For the text-containing cell, return its midpoint in [x, y] coordinate format. 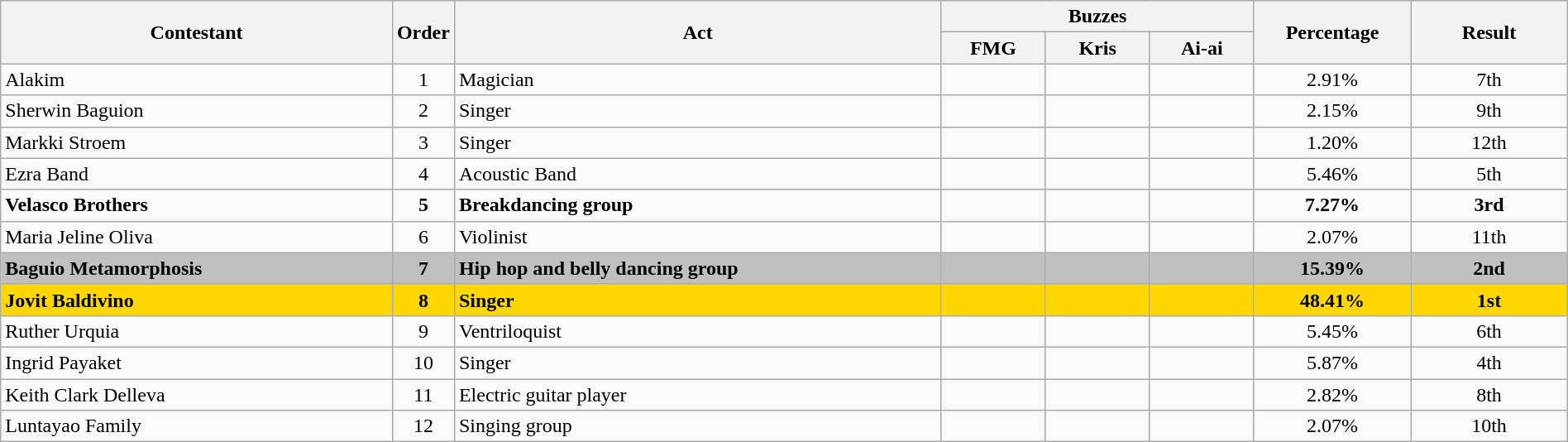
10th [1489, 426]
Ai-ai [1202, 48]
Violinist [697, 237]
3rd [1489, 205]
Luntayao Family [197, 426]
7th [1489, 79]
1 [423, 79]
Keith Clark Delleva [197, 395]
Maria Jeline Oliva [197, 237]
Breakdancing group [697, 205]
Kris [1097, 48]
Electric guitar player [697, 395]
Result [1489, 32]
Singing group [697, 426]
FMG [993, 48]
6th [1489, 331]
Jovit Baldivino [197, 300]
4th [1489, 363]
10 [423, 363]
5 [423, 205]
Act [697, 32]
9 [423, 331]
Magician [697, 79]
Order [423, 32]
8 [423, 300]
5.45% [1331, 331]
5.46% [1331, 174]
1st [1489, 300]
Ventriloquist [697, 331]
2.82% [1331, 395]
5.87% [1331, 363]
1.20% [1331, 142]
Sherwin Baguion [197, 111]
Baguio Metamorphosis [197, 268]
48.41% [1331, 300]
2.91% [1331, 79]
6 [423, 237]
Ruther Urquia [197, 331]
3 [423, 142]
Buzzes [1097, 17]
11th [1489, 237]
9th [1489, 111]
Markki Stroem [197, 142]
Ingrid Payaket [197, 363]
Ezra Band [197, 174]
5th [1489, 174]
8th [1489, 395]
7 [423, 268]
Hip hop and belly dancing group [697, 268]
Alakim [197, 79]
12 [423, 426]
4 [423, 174]
Contestant [197, 32]
2.15% [1331, 111]
2 [423, 111]
7.27% [1331, 205]
15.39% [1331, 268]
Percentage [1331, 32]
Velasco Brothers [197, 205]
Acoustic Band [697, 174]
11 [423, 395]
12th [1489, 142]
2nd [1489, 268]
